Detect which cell encompasses the target text, then output its (x, y) center coordinate. 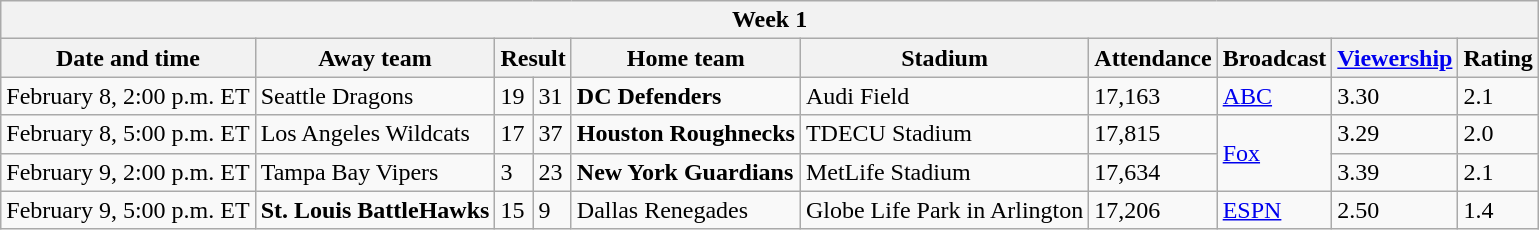
3.30 (1395, 96)
ESPN (1274, 210)
Tampa Bay Vipers (375, 172)
17,163 (1153, 96)
2.50 (1395, 210)
Viewership (1395, 58)
Attendance (1153, 58)
17,634 (1153, 172)
Los Angeles Wildcats (375, 134)
Home team (686, 58)
Rating (1498, 58)
MetLife Stadium (944, 172)
Broadcast (1274, 58)
Dallas Renegades (686, 210)
ABC (1274, 96)
Globe Life Park in Arlington (944, 210)
St. Louis BattleHawks (375, 210)
17 (514, 134)
3 (514, 172)
37 (552, 134)
New York Guardians (686, 172)
February 9, 5:00 p.m. ET (128, 210)
TDECU Stadium (944, 134)
2.0 (1498, 134)
Result (533, 58)
17,206 (1153, 210)
February 9, 2:00 p.m. ET (128, 172)
1.4 (1498, 210)
9 (552, 210)
Week 1 (770, 20)
Stadium (944, 58)
February 8, 5:00 p.m. ET (128, 134)
Date and time (128, 58)
Away team (375, 58)
23 (552, 172)
Fox (1274, 153)
19 (514, 96)
Audi Field (944, 96)
3.29 (1395, 134)
3.39 (1395, 172)
15 (514, 210)
DC Defenders (686, 96)
31 (552, 96)
17,815 (1153, 134)
Seattle Dragons (375, 96)
February 8, 2:00 p.m. ET (128, 96)
Houston Roughnecks (686, 134)
